Output the (x, y) coordinate of the center of the cell containing the given text.  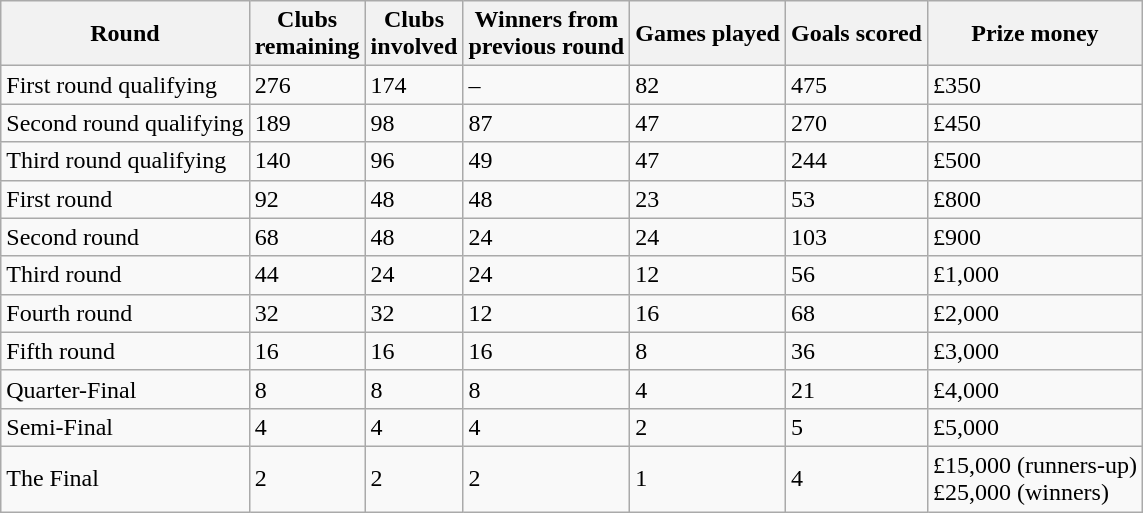
Goals scored (856, 34)
£15,000 (runners-up)£25,000 (winners) (1034, 478)
244 (856, 161)
96 (414, 161)
Round (125, 34)
Fifth round (125, 351)
475 (856, 85)
140 (307, 161)
49 (546, 161)
5 (856, 427)
Second round qualifying (125, 123)
87 (546, 123)
44 (307, 275)
Clubsinvolved (414, 34)
– (546, 85)
£500 (1034, 161)
£2,000 (1034, 313)
Games played (708, 34)
36 (856, 351)
1 (708, 478)
174 (414, 85)
Winners fromprevious round (546, 34)
Third round qualifying (125, 161)
103 (856, 237)
£4,000 (1034, 389)
Prize money (1034, 34)
Quarter-Final (125, 389)
£350 (1034, 85)
23 (708, 199)
£3,000 (1034, 351)
Clubsremaining (307, 34)
Semi-Final (125, 427)
£450 (1034, 123)
£800 (1034, 199)
276 (307, 85)
82 (708, 85)
First round qualifying (125, 85)
Fourth round (125, 313)
92 (307, 199)
£900 (1034, 237)
First round (125, 199)
Second round (125, 237)
Third round (125, 275)
£5,000 (1034, 427)
56 (856, 275)
21 (856, 389)
98 (414, 123)
£1,000 (1034, 275)
The Final (125, 478)
189 (307, 123)
270 (856, 123)
53 (856, 199)
